Extract the (x, y) coordinate from the center of the cell holding the provided text.  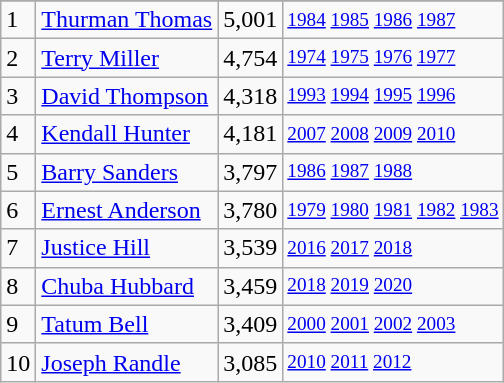
4 (18, 134)
Terry Miller (127, 58)
8 (18, 286)
Justice Hill (127, 248)
2000 2001 2002 2003 (393, 324)
10 (18, 362)
Thurman Thomas (127, 20)
9 (18, 324)
1984 1985 1986 1987 (393, 20)
Ernest Anderson (127, 210)
3,539 (250, 248)
1979 1980 1981 1982 1983 (393, 210)
1 (18, 20)
5,001 (250, 20)
3 (18, 96)
7 (18, 248)
2007 2008 2009 2010 (393, 134)
6 (18, 210)
2010 2011 2012 (393, 362)
Kendall Hunter (127, 134)
1974 1975 1976 1977 (393, 58)
3,409 (250, 324)
3,459 (250, 286)
Tatum Bell (127, 324)
5 (18, 172)
3,797 (250, 172)
4,318 (250, 96)
2018 2019 2020 (393, 286)
3,085 (250, 362)
4,754 (250, 58)
2016 2017 2018 (393, 248)
2 (18, 58)
1993 1994 1995 1996 (393, 96)
Barry Sanders (127, 172)
4,181 (250, 134)
Joseph Randle (127, 362)
1986 1987 1988 (393, 172)
Chuba Hubbard (127, 286)
David Thompson (127, 96)
3,780 (250, 210)
